Return the [x, y] coordinate for the center point of the cell that contains the specified text.  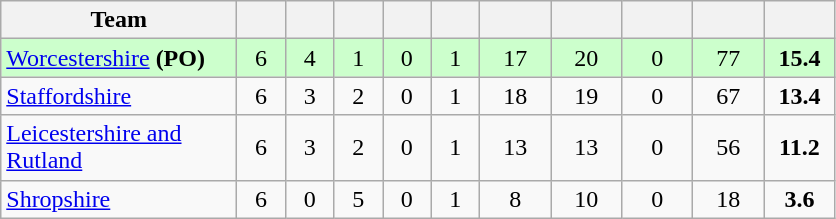
4 [310, 58]
15.4 [800, 58]
Leicestershire and Rutland [119, 148]
Staffordshire [119, 96]
8 [516, 199]
10 [586, 199]
19 [586, 96]
17 [516, 58]
3.6 [800, 199]
77 [728, 58]
5 [358, 199]
56 [728, 148]
20 [586, 58]
11.2 [800, 148]
13.4 [800, 96]
Worcestershire (PO) [119, 58]
Shropshire [119, 199]
67 [728, 96]
Team [119, 20]
